Return the (X, Y) coordinate for the center point of the cell that contains the specified text.  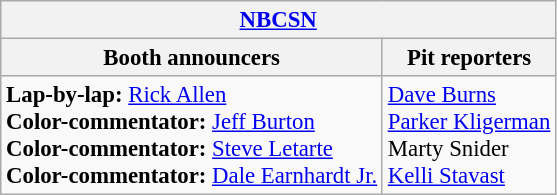
Booth announcers (192, 58)
Dave BurnsParker KligermanMarty SniderKelli Stavast (468, 136)
Pit reporters (468, 58)
Lap-by-lap: Rick AllenColor-commentator: Jeff BurtonColor-commentator: Steve LetarteColor-commentator: Dale Earnhardt Jr. (192, 136)
NBCSN (278, 20)
